Return the [x, y] coordinate for the center point of the cell that contains the specified text.  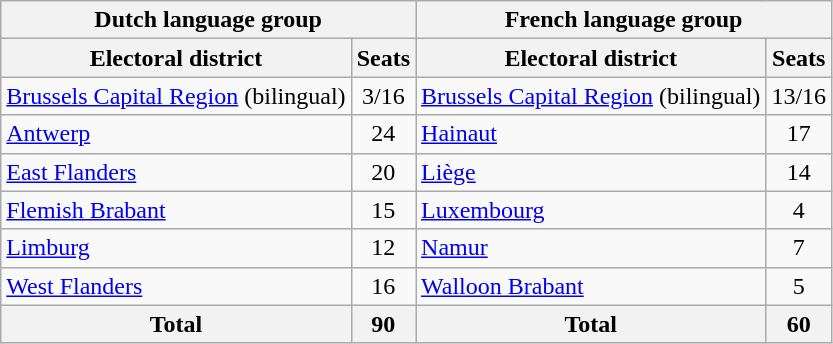
Luxembourg [591, 210]
Dutch language group [208, 20]
7 [799, 248]
15 [383, 210]
90 [383, 324]
4 [799, 210]
5 [799, 286]
Antwerp [176, 134]
14 [799, 172]
16 [383, 286]
60 [799, 324]
Liège [591, 172]
French language group [624, 20]
20 [383, 172]
13/16 [799, 96]
Limburg [176, 248]
East Flanders [176, 172]
Flemish Brabant [176, 210]
3/16 [383, 96]
17 [799, 134]
24 [383, 134]
Walloon Brabant [591, 286]
West Flanders [176, 286]
Namur [591, 248]
Hainaut [591, 134]
12 [383, 248]
